From the cell containing the given text, extract its center point as [X, Y] coordinate. 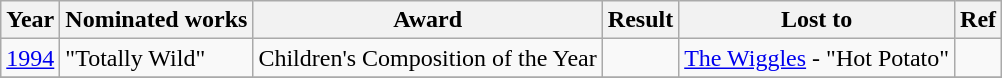
Children's Composition of the Year [428, 58]
"Totally Wild" [156, 58]
1994 [30, 58]
Result [640, 20]
Award [428, 20]
Ref [978, 20]
Year [30, 20]
Lost to [817, 20]
The Wiggles - "Hot Potato" [817, 58]
Nominated works [156, 20]
